Provide the [x, y] coordinate of the cell's center where the given text is located.  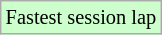
Fastest session lap [81, 17]
